Provide the (X, Y) coordinate of the cell's center where the given text is located.  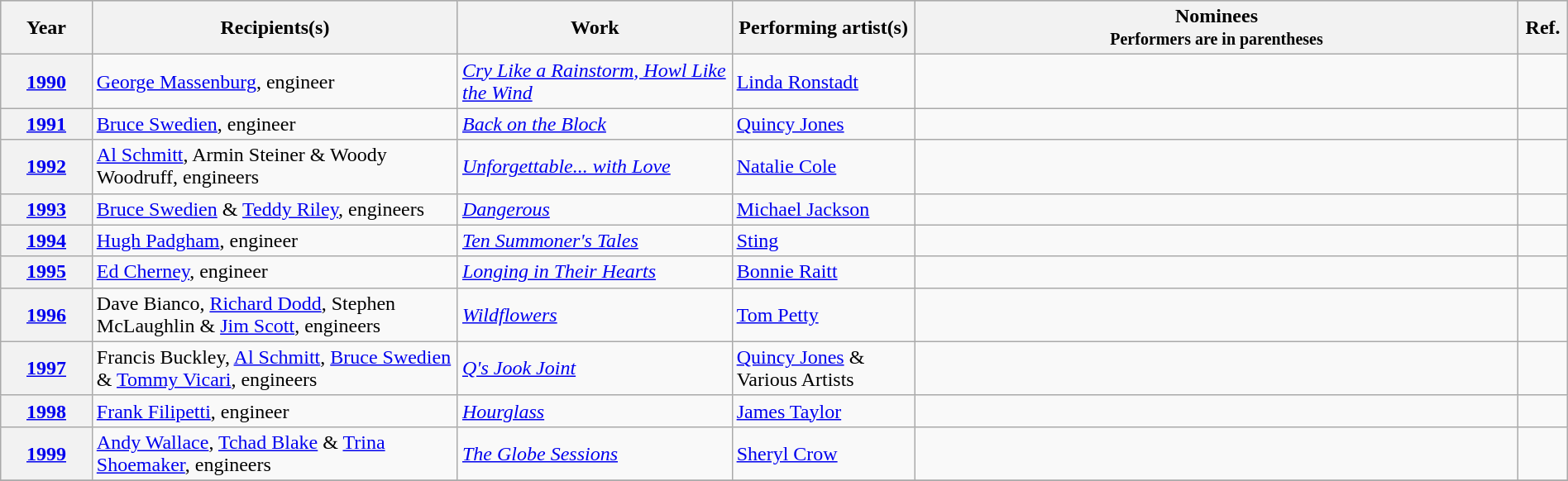
George Massenburg, engineer (275, 81)
The Globe Sessions (595, 453)
1992 (46, 167)
Ref. (1543, 28)
1991 (46, 124)
Andy Wallace, Tchad Blake & Trina Shoemaker, engineers (275, 453)
Unforgettable... with Love (595, 167)
Back on the Block (595, 124)
Ten Summoner's Tales (595, 240)
1995 (46, 272)
Michael Jackson (824, 209)
Dangerous (595, 209)
1997 (46, 369)
Year (46, 28)
Quincy Jones & Various Artists (824, 369)
Q's Jook Joint (595, 369)
1994 (46, 240)
Bruce Swedien, engineer (275, 124)
Bonnie Raitt (824, 272)
1998 (46, 411)
Tom Petty (824, 314)
1990 (46, 81)
Longing in Their Hearts (595, 272)
Work (595, 28)
Hugh Padgham, engineer (275, 240)
Francis Buckley, Al Schmitt, Bruce Swedien & Tommy Vicari, engineers (275, 369)
Ed Cherney, engineer (275, 272)
1999 (46, 453)
Dave Bianco, Richard Dodd, Stephen McLaughlin & Jim Scott, engineers (275, 314)
Cry Like a Rainstorm, Howl Like the Wind (595, 81)
Natalie Cole (824, 167)
Frank Filipetti, engineer (275, 411)
1996 (46, 314)
Linda Ronstadt (824, 81)
Hourglass (595, 411)
Bruce Swedien & Teddy Riley, engineers (275, 209)
James Taylor (824, 411)
Recipients(s) (275, 28)
Al Schmitt, Armin Steiner & Woody Woodruff, engineers (275, 167)
Quincy Jones (824, 124)
NomineesPerformers are in parentheses (1217, 28)
Performing artist(s) (824, 28)
Sting (824, 240)
1993 (46, 209)
Sheryl Crow (824, 453)
Wildflowers (595, 314)
